Search for the cell housing the specified text and yield its (x, y) center coordinate. 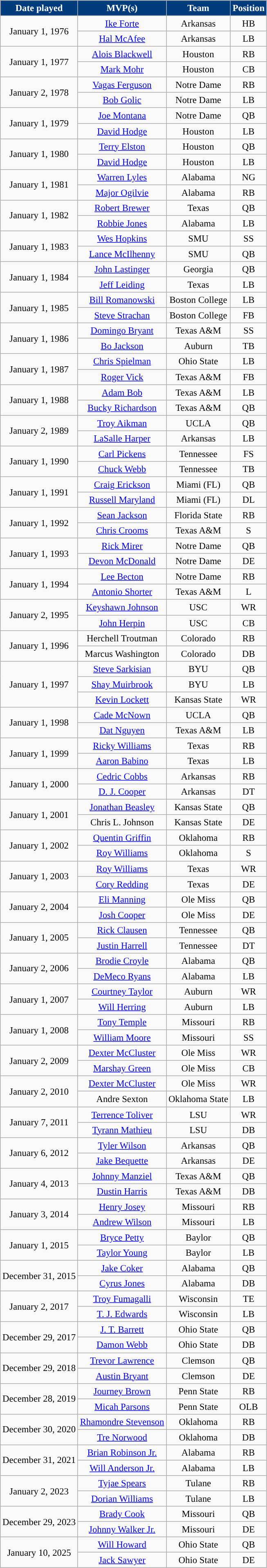
FS (249, 454)
January 1, 1983 (39, 246)
Marcus Washington (122, 654)
Will Herring (122, 1007)
Hal McAfee (122, 39)
Ike Forte (122, 24)
Lance McIlhenny (122, 254)
John Lastinger (122, 269)
January 2, 1989 (39, 431)
L (249, 592)
Team (199, 8)
January 1, 2000 (39, 784)
Mark Mohr (122, 69)
Brady Cook (122, 1514)
January 1, 1977 (39, 62)
January 2, 1995 (39, 615)
Rhamondre Stevenson (122, 1422)
Steve Sarkisian (122, 669)
Tyler Wilson (122, 1145)
Tony Temple (122, 1022)
Tyjae Spears (122, 1483)
Joe Montana (122, 116)
Jonathan Beasley (122, 807)
January 1, 2008 (39, 1030)
January 10, 2025 (39, 1552)
January 1, 1988 (39, 400)
Vagas Ferguson (122, 85)
Robbie Jones (122, 223)
January 1, 2015 (39, 1245)
December 29, 2017 (39, 1337)
January 1, 2005 (39, 938)
January 1, 1984 (39, 277)
January 1, 1982 (39, 216)
January 1, 1997 (39, 684)
Andrew Wilson (122, 1222)
Jeff Leiding (122, 285)
Alois Blackwell (122, 54)
Josh Cooper (122, 915)
Bob Golic (122, 100)
January 1, 1981 (39, 185)
Devon McDonald (122, 561)
Troy Fumagalli (122, 1299)
January 2, 2010 (39, 1091)
Robert Brewer (122, 208)
William Moore (122, 1038)
Kevin Lockett (122, 700)
Courtney Taylor (122, 992)
Terry Elston (122, 146)
Taylor Young (122, 1253)
January 1, 2003 (39, 876)
Damon Webb (122, 1345)
Jack Sawyer (122, 1560)
December 31, 2015 (39, 1276)
Steve Strachan (122, 316)
January 1, 1990 (39, 461)
Micah Parsons (122, 1407)
Ricky Williams (122, 746)
Domingo Bryant (122, 331)
Craig Erickson (122, 484)
Marshay Green (122, 1068)
Date played (39, 8)
Roger Vick (122, 377)
Henry Josey (122, 1207)
Warren Lyles (122, 177)
January 1, 1994 (39, 585)
Lee Becton (122, 577)
LaSalle Harper (122, 439)
Jake Bequette (122, 1160)
Carl Pickens (122, 454)
January 1, 1998 (39, 723)
Sean Jackson (122, 515)
Johnny Manziel (122, 1176)
T. J. Edwards (122, 1314)
January 1, 1979 (39, 123)
Johnny Walker Jr. (122, 1530)
January 1, 1999 (39, 753)
OLB (249, 1407)
January 2, 2006 (39, 969)
Will Howard (122, 1545)
January 2, 2023 (39, 1491)
Bryce Petty (122, 1237)
Eli Manning (122, 899)
Dat Nguyen (122, 730)
January 4, 2013 (39, 1184)
Major Ogilvie (122, 193)
J. T. Barrett (122, 1330)
January 1, 1992 (39, 523)
Bucky Richardson (122, 408)
Journey Brown (122, 1391)
Chuck Webb (122, 469)
December 29, 2018 (39, 1368)
TE (249, 1299)
MVP(s) (122, 8)
Bo Jackson (122, 346)
January 2, 2017 (39, 1306)
NG (249, 177)
January 1, 1996 (39, 646)
January 1, 1976 (39, 31)
Chris Spielman (122, 362)
December 29, 2023 (39, 1521)
Dorian Williams (122, 1499)
Russell Maryland (122, 500)
January 1, 1991 (39, 492)
Trevor Lawrence (122, 1360)
Cade McNown (122, 715)
DeMeco Ryans (122, 976)
Quentin Griffin (122, 838)
Antonio Shorter (122, 592)
January 1, 2001 (39, 815)
January 3, 2014 (39, 1214)
Bill Romanowski (122, 300)
January 1, 1987 (39, 370)
Justin Harrell (122, 945)
Wes Hopkins (122, 239)
Position (249, 8)
Cory Redding (122, 884)
December 30, 2020 (39, 1430)
HB (249, 24)
January 1, 1985 (39, 307)
December 28, 2019 (39, 1399)
January 2, 1978 (39, 92)
Florida State (199, 515)
January 1, 1980 (39, 154)
John Herpin (122, 623)
Tyrann Mathieu (122, 1130)
January 1, 1993 (39, 553)
December 31, 2021 (39, 1460)
Georgia (199, 269)
Andre Sexton (122, 1099)
Cedric Cobbs (122, 777)
Adam Bob (122, 392)
January 7, 2011 (39, 1122)
Herchell Troutman (122, 638)
Dustin Harris (122, 1192)
January 6, 2012 (39, 1153)
Will Anderson Jr. (122, 1468)
January 1, 2002 (39, 845)
January 2, 2004 (39, 907)
Aaron Babino (122, 761)
Rick Clausen (122, 930)
Keyshawn Johnson (122, 607)
Chris L. Johnson (122, 822)
Jake Coker (122, 1268)
Brodie Croyle (122, 961)
Austin Bryant (122, 1376)
Shay Muirbrook (122, 684)
Chris Crooms (122, 531)
January 1, 1986 (39, 338)
Cyrus Jones (122, 1284)
January 2, 2009 (39, 1060)
D. J. Cooper (122, 792)
Terrence Toliver (122, 1115)
January 1, 2007 (39, 999)
Tre Norwood (122, 1437)
Rick Mirer (122, 546)
Brian Robinson Jr. (122, 1453)
Oklahoma State (199, 1099)
DL (249, 500)
Troy Aikman (122, 423)
